Return the (x, y) coordinate for the center point of the cell that contains the specified text.  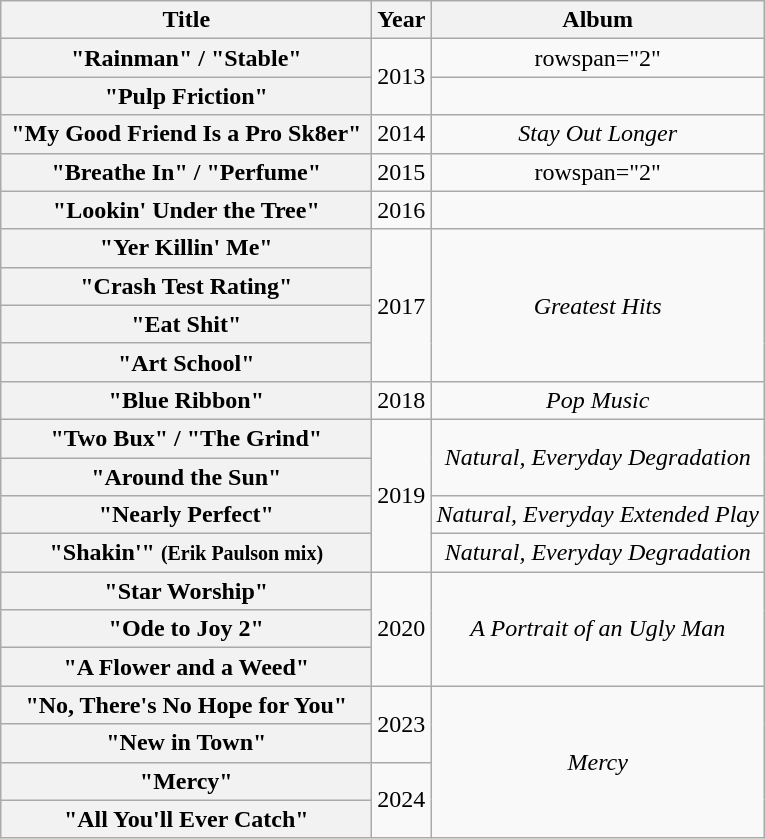
"Star Worship" (186, 591)
"Art School" (186, 362)
"Yer Killin' Me" (186, 248)
2013 (402, 77)
2014 (402, 134)
"Ode to Joy 2" (186, 629)
"Rainman" / "Stable" (186, 58)
2015 (402, 172)
Greatest Hits (598, 305)
"New in Town" (186, 743)
2019 (402, 495)
2017 (402, 305)
"Nearly Perfect" (186, 515)
2023 (402, 724)
Mercy (598, 762)
"My Good Friend Is a Pro Sk8er" (186, 134)
Album (598, 20)
"Blue Ribbon" (186, 400)
"Breathe In" / "Perfume" (186, 172)
Title (186, 20)
"Eat Shit" (186, 324)
Natural, Everyday Extended Play (598, 515)
"Crash Test Rating" (186, 286)
"All You'll Ever Catch" (186, 819)
"Lookin' Under the Tree" (186, 210)
Year (402, 20)
"Two Bux" / "The Grind" (186, 438)
2018 (402, 400)
"Mercy" (186, 781)
"Shakin'" (Erik Paulson mix) (186, 553)
A Portrait of an Ugly Man (598, 629)
"Pulp Friction" (186, 96)
"No, There's No Hope for You" (186, 705)
"A Flower and a Weed" (186, 667)
2016 (402, 210)
Pop Music (598, 400)
"Around the Sun" (186, 477)
2024 (402, 800)
Stay Out Longer (598, 134)
2020 (402, 629)
